Extract the (x, y) coordinate from the center of the cell holding the provided text.  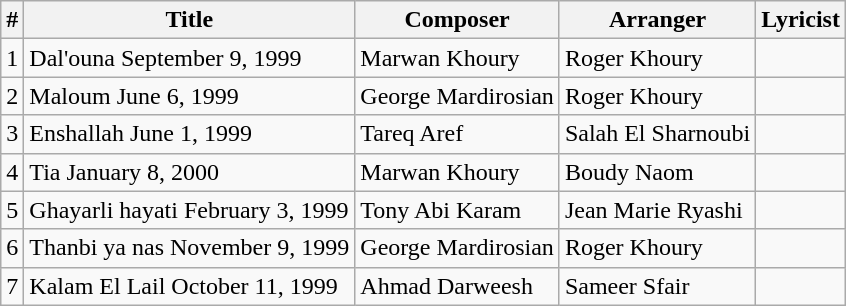
Lyricist (801, 20)
2 (12, 96)
Ahmad Darweesh (458, 286)
Tia January 8, 2000 (190, 172)
Maloum June 6, 1999 (190, 96)
Kalam El Lail October 11, 1999 (190, 286)
Composer (458, 20)
4 (12, 172)
Boudy Naom (657, 172)
Title (190, 20)
Ghayarli hayati February 3, 1999 (190, 210)
6 (12, 248)
# (12, 20)
Tony Abi Karam (458, 210)
Arranger (657, 20)
3 (12, 134)
Jean Marie Ryashi (657, 210)
1 (12, 58)
Dal'ouna September 9, 1999 (190, 58)
Sameer Sfair (657, 286)
Salah El Sharnoubi (657, 134)
Enshallah June 1, 1999 (190, 134)
7 (12, 286)
Thanbi ya nas November 9, 1999 (190, 248)
5 (12, 210)
Tareq Aref (458, 134)
